Detect which cell encompasses the target text, then output its [X, Y] center coordinate. 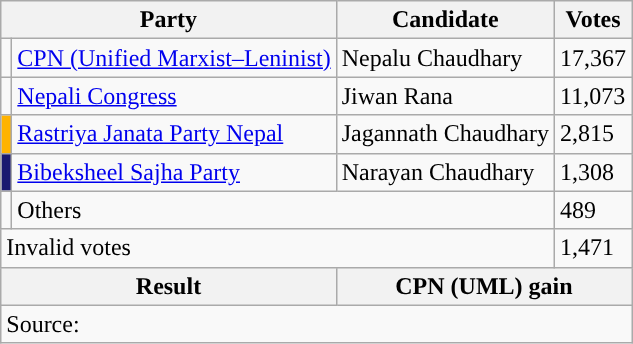
CPN (UML) gain [484, 286]
Nepalu Chaudhary [445, 58]
Source: [316, 324]
Nepali Congress [174, 96]
Result [168, 286]
2,815 [594, 134]
Votes [594, 20]
CPN (Unified Marxist–Leninist) [174, 58]
Candidate [445, 20]
Others [284, 210]
1,308 [594, 172]
17,367 [594, 58]
Rastriya Janata Party Nepal [174, 134]
Party [168, 20]
Bibeksheel Sajha Party [174, 172]
489 [594, 210]
1,471 [594, 248]
Jagannath Chaudhary [445, 134]
Narayan Chaudhary [445, 172]
11,073 [594, 96]
Jiwan Rana [445, 96]
Invalid votes [278, 248]
